Return the (x, y) coordinate for the center point of the cell that contains the specified text.  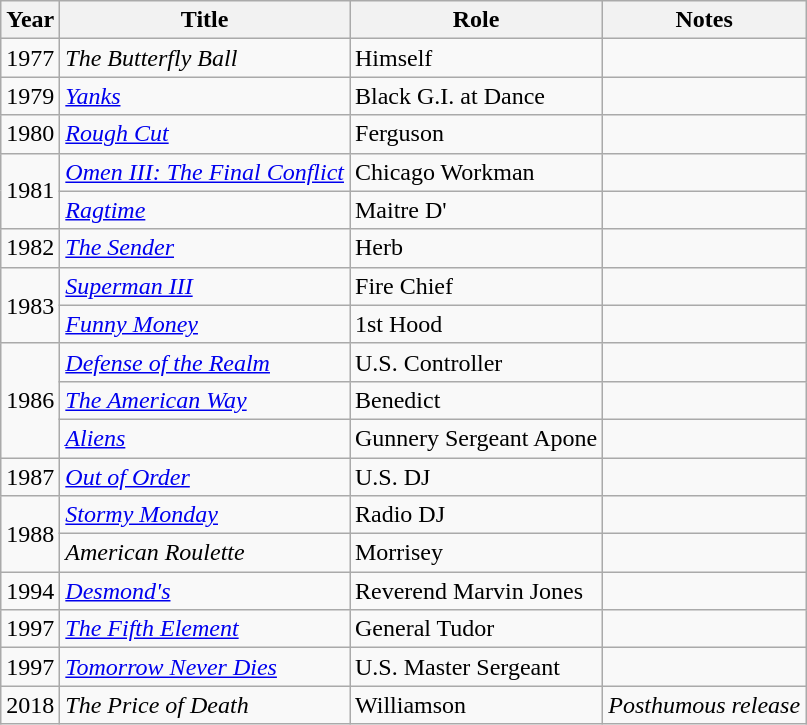
American Roulette (205, 553)
Aliens (205, 438)
1983 (30, 305)
U.S. Master Sergeant (476, 667)
Stormy Monday (205, 515)
1988 (30, 534)
Out of Order (205, 477)
Tomorrow Never Dies (205, 667)
1986 (30, 400)
Chicago Workman (476, 172)
Yanks (205, 96)
Posthumous release (704, 705)
Omen III: The Final Conflict (205, 172)
U.S. Controller (476, 362)
Himself (476, 58)
Funny Money (205, 324)
The Fifth Element (205, 629)
Defense of the Realm (205, 362)
1982 (30, 248)
Morrisey (476, 553)
Williamson (476, 705)
1977 (30, 58)
1981 (30, 191)
General Tudor (476, 629)
The Price of Death (205, 705)
Herb (476, 248)
1994 (30, 591)
Gunnery Sergeant Apone (476, 438)
Superman III (205, 286)
Title (205, 20)
Fire Chief (476, 286)
2018 (30, 705)
Benedict (476, 400)
Ferguson (476, 134)
Radio DJ (476, 515)
The Sender (205, 248)
Maitre D' (476, 210)
The American Way (205, 400)
Rough Cut (205, 134)
Year (30, 20)
U.S. DJ (476, 477)
Black G.I. at Dance (476, 96)
Reverend Marvin Jones (476, 591)
1979 (30, 96)
Notes (704, 20)
The Butterfly Ball (205, 58)
Role (476, 20)
1980 (30, 134)
1987 (30, 477)
Ragtime (205, 210)
Desmond's (205, 591)
1st Hood (476, 324)
